Scan for the cell matching the given text and deliver its [x, y] coordinate at center. 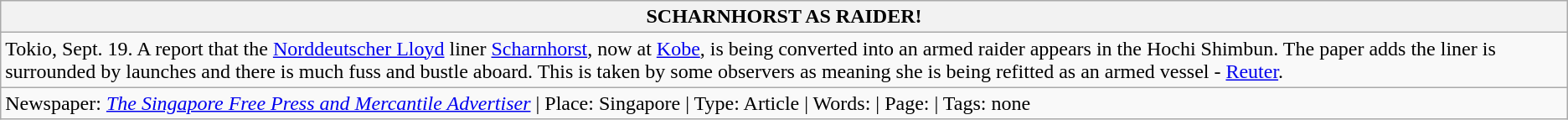
SCHARNHORST AS RAIDER! [784, 17]
Newspaper: The Singapore Free Press and Mercantile Advertiser | Place: Singapore | Type: Article | Words: | Page: | Tags: none [784, 103]
